Extract the (X, Y) coordinate from the center of the cell holding the provided text.  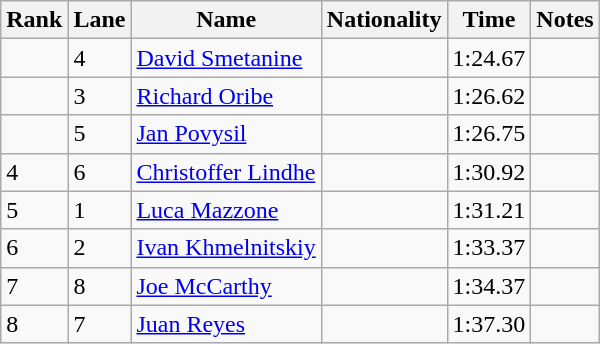
2 (100, 248)
Richard Oribe (226, 96)
Christoffer Lindhe (226, 172)
Lane (100, 20)
1:31.21 (489, 210)
Ivan Khmelnitskiy (226, 248)
Nationality (384, 20)
1:26.75 (489, 134)
1:26.62 (489, 96)
David Smetanine (226, 58)
1:30.92 (489, 172)
1 (100, 210)
1:33.37 (489, 248)
Juan Reyes (226, 324)
1:37.30 (489, 324)
Luca Mazzone (226, 210)
1:24.67 (489, 58)
Time (489, 20)
1:34.37 (489, 286)
Notes (565, 20)
Jan Povysil (226, 134)
Name (226, 20)
Rank (34, 20)
Joe McCarthy (226, 286)
3 (100, 96)
